Return (x, y) of the center of cell containing provided text 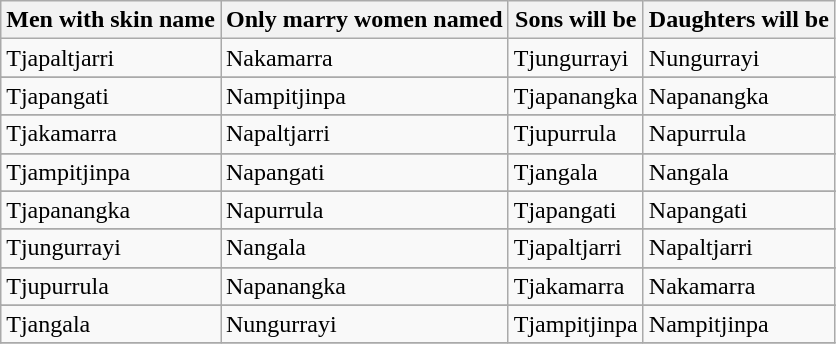
Sons will be (576, 20)
Daughters will be (738, 20)
Only marry women named (364, 20)
Men with skin name (111, 20)
